Scan for the cell matching the given text and deliver its (x, y) coordinate at center. 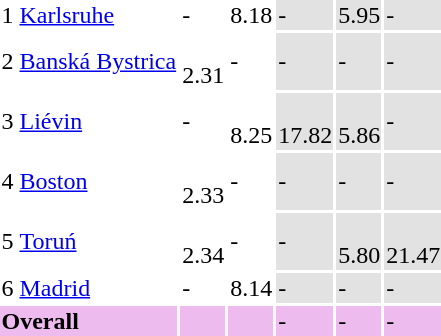
4 (8, 182)
3 (8, 122)
2.33 (204, 182)
Overall (89, 321)
5.95 (360, 15)
2 (8, 62)
5 (8, 242)
17.82 (306, 122)
5.80 (360, 242)
8.25 (252, 122)
Banská Bystrica (98, 62)
1 (8, 15)
Toruń (98, 242)
2.34 (204, 242)
5.86 (360, 122)
8.18 (252, 15)
8.14 (252, 288)
Karlsruhe (98, 15)
6 (8, 288)
Madrid (98, 288)
Liévin (98, 122)
2.31 (204, 62)
Boston (98, 182)
